Pinpoint the cell where the given text exists, returning its (X, Y) midpoint coordinate. 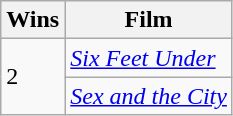
Wins (33, 20)
Six Feet Under (149, 58)
2 (33, 77)
Film (149, 20)
Sex and the City (149, 96)
